For the text-containing cell, return its midpoint in [X, Y] coordinate format. 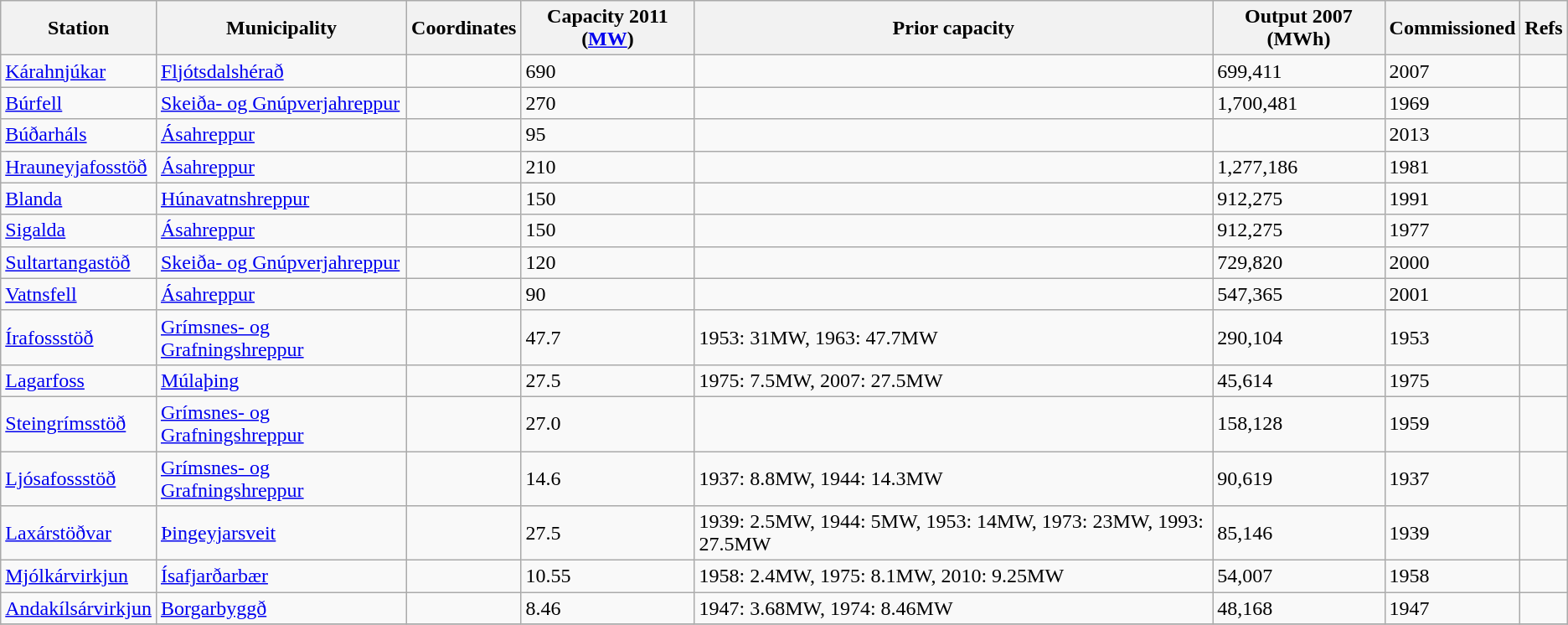
1959 [1452, 424]
Capacity 2011 (MW) [608, 28]
699,411 [1298, 71]
270 [608, 103]
1947: 3.68MW, 1974: 8.46MW [953, 608]
2000 [1452, 262]
Múlaþing [281, 380]
Þingeyjarsveit [281, 533]
1975: 7.5MW, 2007: 27.5MW [953, 380]
1939: 2.5MW, 1944: 5MW, 1953: 14MW, 1973: 23MW, 1993: 27.5MW [953, 533]
54,007 [1298, 576]
1,277,186 [1298, 167]
Húnavatnshreppur [281, 199]
Búðarháls [79, 135]
1981 [1452, 167]
Commissioned [1452, 28]
Ísafjarðarbær [281, 576]
90,619 [1298, 478]
1953 [1452, 337]
Hrauneyjafosstöð [79, 167]
Laxárstöðvar [79, 533]
85,146 [1298, 533]
10.55 [608, 576]
158,128 [1298, 424]
1975 [1452, 380]
1958 [1452, 576]
Borgarbyggð [281, 608]
547,365 [1298, 294]
Municipality [281, 28]
48,168 [1298, 608]
Output 2007 (MWh) [1298, 28]
120 [608, 262]
Refs [1544, 28]
210 [608, 167]
1969 [1452, 103]
1977 [1452, 230]
1947 [1452, 608]
90 [608, 294]
27.0 [608, 424]
2001 [1452, 294]
1991 [1452, 199]
Station [79, 28]
45,614 [1298, 380]
Coordinates [464, 28]
1953: 31MW, 1963: 47.7MW [953, 337]
1939 [1452, 533]
2007 [1452, 71]
729,820 [1298, 262]
690 [608, 71]
1937 [1452, 478]
Sultartangastöð [79, 262]
Andakílsárvirkjun [79, 608]
14.6 [608, 478]
Mjólkárvirkjun [79, 576]
1,700,481 [1298, 103]
Lagarfoss [79, 380]
Búrfell [79, 103]
Vatnsfell [79, 294]
Kárahnjúkar [79, 71]
290,104 [1298, 337]
Fljótsdalshérað [281, 71]
Prior capacity [953, 28]
Sigalda [79, 230]
Blanda [79, 199]
1937: 8.8MW, 1944: 14.3MW [953, 478]
Ljósafossstöð [79, 478]
Írafossstöð [79, 337]
1958: 2.4MW, 1975: 8.1MW, 2010: 9.25MW [953, 576]
8.46 [608, 608]
2013 [1452, 135]
Steingrímsstöð [79, 424]
47.7 [608, 337]
95 [608, 135]
